Scan for the cell matching the given text and deliver its [x, y] coordinate at center. 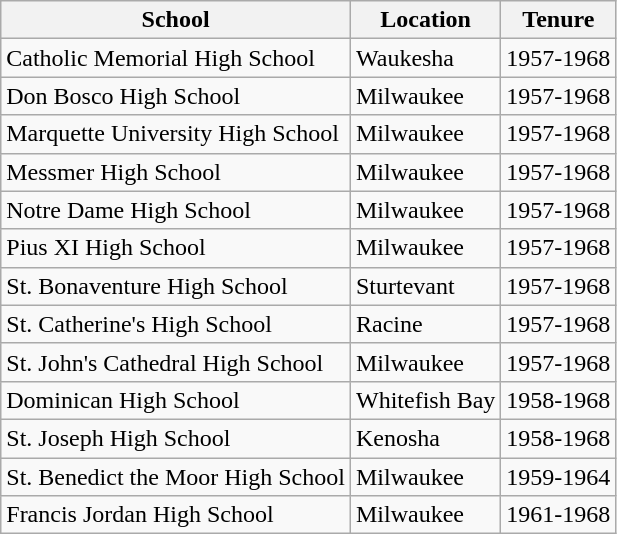
Whitefish Bay [425, 400]
St. Bonaventure High School [176, 286]
St. John's Cathedral High School [176, 362]
St. Catherine's High School [176, 324]
Marquette University High School [176, 134]
1961-1968 [558, 515]
Pius XI High School [176, 248]
Dominican High School [176, 400]
Location [425, 20]
Notre Dame High School [176, 210]
Racine [425, 324]
Catholic Memorial High School [176, 58]
Francis Jordan High School [176, 515]
Messmer High School [176, 172]
Sturtevant [425, 286]
Tenure [558, 20]
School [176, 20]
Kenosha [425, 438]
1959-1964 [558, 477]
St. Joseph High School [176, 438]
St. Benedict the Moor High School [176, 477]
Don Bosco High School [176, 96]
Waukesha [425, 58]
